Return [x, y] of the center of cell containing provided text 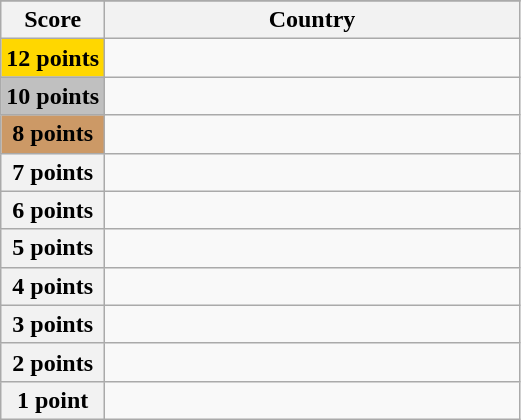
7 points [53, 172]
Score [53, 20]
Country [312, 20]
4 points [53, 286]
6 points [53, 210]
8 points [53, 134]
12 points [53, 58]
2 points [53, 362]
10 points [53, 96]
5 points [53, 248]
1 point [53, 400]
3 points [53, 324]
